Search for the cell housing the specified text and yield its [x, y] center coordinate. 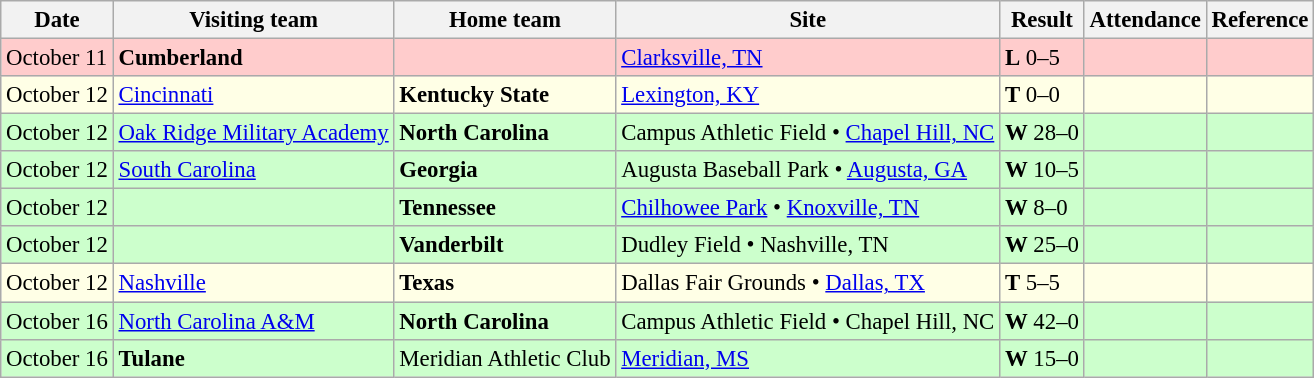
Augusta Baseball Park • Augusta, GA [808, 170]
Cincinnati [254, 95]
Nashville [254, 283]
October 11 [57, 58]
Date [57, 20]
Tulane [254, 358]
Tennessee [505, 208]
W 10–5 [1042, 170]
Chilhowee Park • Knoxville, TN [808, 208]
Meridian, MS [808, 358]
Georgia [505, 170]
Lexington, KY [808, 95]
Reference [1260, 20]
W 15–0 [1042, 358]
T 0–0 [1042, 95]
W 28–0 [1042, 133]
Vanderbilt [505, 245]
Visiting team [254, 20]
Site [808, 20]
Home team [505, 20]
Clarksville, TN [808, 58]
L 0–5 [1042, 58]
W 42–0 [1042, 321]
South Carolina [254, 170]
Meridian Athletic Club [505, 358]
Result [1042, 20]
Cumberland [254, 58]
Dallas Fair Grounds • Dallas, TX [808, 283]
North Carolina A&M [254, 321]
T 5–5 [1042, 283]
Oak Ridge Military Academy [254, 133]
W 8–0 [1042, 208]
Kentucky State [505, 95]
Attendance [1145, 20]
Texas [505, 283]
Dudley Field • Nashville, TN [808, 245]
W 25–0 [1042, 245]
